Pinpoint the cell where the given text exists, returning its (X, Y) midpoint coordinate. 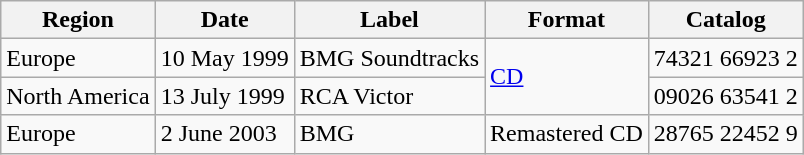
Remastered CD (567, 134)
BMG Soundtracks (389, 58)
2 June 2003 (224, 134)
Catalog (726, 20)
BMG (389, 134)
10 May 1999 (224, 58)
North America (78, 96)
74321 66923 2 (726, 58)
Format (567, 20)
28765 22452 9 (726, 134)
Date (224, 20)
RCA Victor (389, 96)
09026 63541 2 (726, 96)
13 July 1999 (224, 96)
Label (389, 20)
Region (78, 20)
CD (567, 77)
